Identify which cell holds the provided text, then report its (x, y) central coordinate. 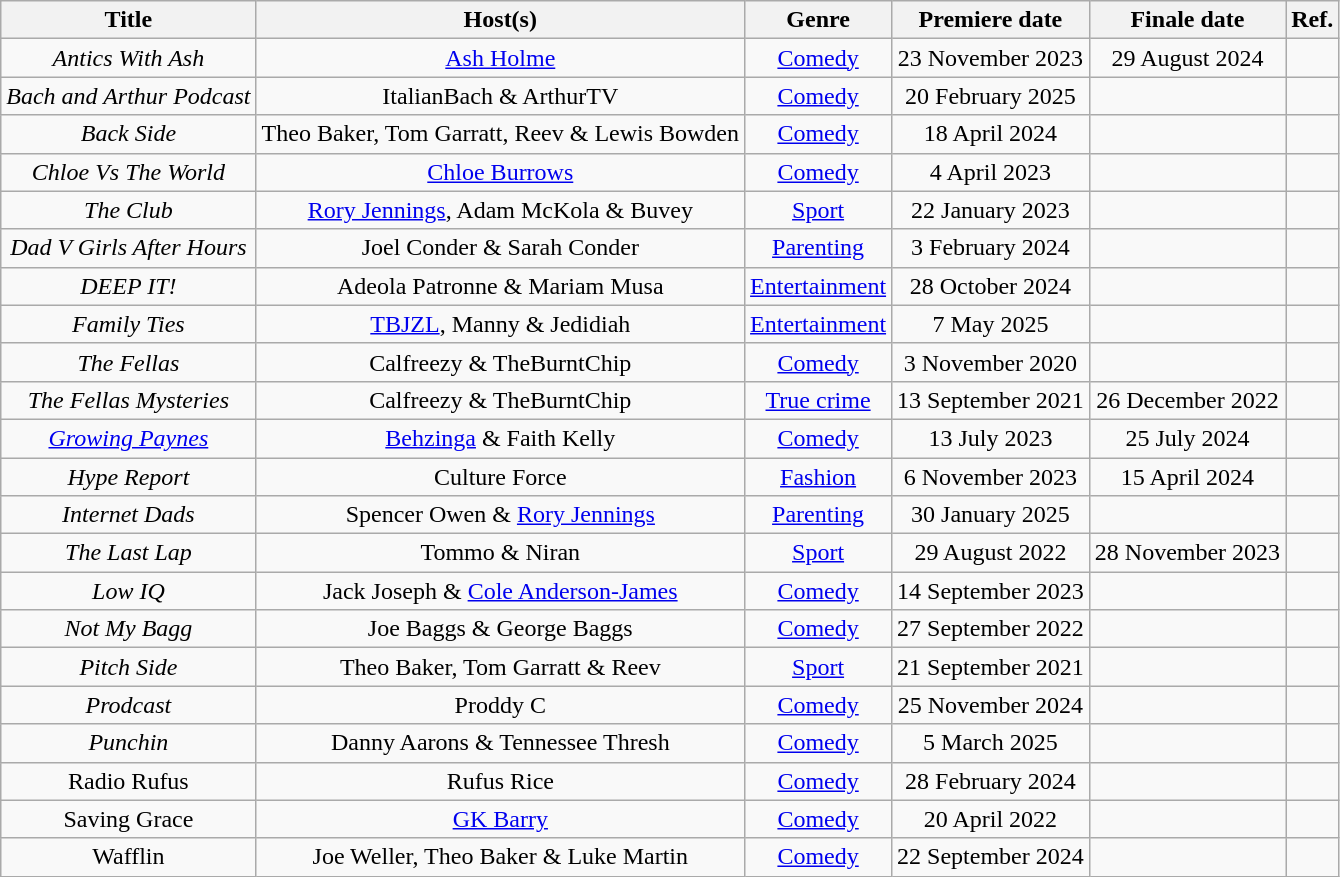
Behzinga & Faith Kelly (500, 438)
Theo Baker, Tom Garratt & Reev (500, 667)
15 April 2024 (1187, 477)
29 August 2024 (1187, 58)
7 May 2025 (991, 324)
Pitch Side (128, 667)
TBJZL, Manny & Jedidiah (500, 324)
Antics With Ash (128, 58)
4 April 2023 (991, 172)
25 July 2024 (1187, 438)
6 November 2023 (991, 477)
Family Ties (128, 324)
Joel Conder & Sarah Conder (500, 248)
Proddy C (500, 705)
18 April 2024 (991, 134)
22 September 2024 (991, 857)
Internet Dads (128, 515)
The Fellas (128, 362)
3 February 2024 (991, 248)
Premiere date (991, 20)
23 November 2023 (991, 58)
Ref. (1312, 20)
Rory Jennings, Adam McKola & Buvey (500, 210)
Jack Joseph & Cole Anderson-James (500, 591)
Title (128, 20)
20 February 2025 (991, 96)
25 November 2024 (991, 705)
22 January 2023 (991, 210)
Bach and Arthur Podcast (128, 96)
Not My Bagg (128, 629)
26 December 2022 (1187, 400)
27 September 2022 (991, 629)
The Club (128, 210)
Adeola Patronne & Mariam Musa (500, 286)
Genre (818, 20)
DEEP IT! (128, 286)
Radio Rufus (128, 781)
29 August 2022 (991, 553)
Prodcast (128, 705)
Punchin (128, 743)
5 March 2025 (991, 743)
Low IQ (128, 591)
28 February 2024 (991, 781)
ItalianBach & ArthurTV (500, 96)
13 July 2023 (991, 438)
21 September 2021 (991, 667)
Hype Report (128, 477)
Theo Baker, Tom Garratt, Reev & Lewis Bowden (500, 134)
28 October 2024 (991, 286)
Tommo & Niran (500, 553)
The Last Lap (128, 553)
3 November 2020 (991, 362)
Ash Holme (500, 58)
GK Barry (500, 819)
Host(s) (500, 20)
Spencer Owen & Rory Jennings (500, 515)
Danny Aarons & Tennessee Thresh (500, 743)
20 April 2022 (991, 819)
The Fellas Mysteries (128, 400)
Finale date (1187, 20)
Dad V Girls After Hours (128, 248)
Growing Paynes (128, 438)
13 September 2021 (991, 400)
Chloe Burrows (500, 172)
Joe Weller, Theo Baker & Luke Martin (500, 857)
Fashion (818, 477)
Culture Force (500, 477)
True crime (818, 400)
28 November 2023 (1187, 553)
14 September 2023 (991, 591)
30 January 2025 (991, 515)
Saving Grace (128, 819)
Wafflin (128, 857)
Chloe Vs The World (128, 172)
Back Side (128, 134)
Joe Baggs & George Baggs (500, 629)
Rufus Rice (500, 781)
